Extract the (X, Y) coordinate from the center of the cell holding the provided text.  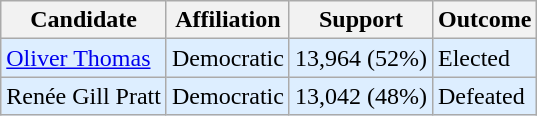
Oliver Thomas (84, 58)
13,964 (52%) (360, 58)
13,042 (48%) (360, 96)
Outcome (484, 20)
Defeated (484, 96)
Candidate (84, 20)
Support (360, 20)
Renée Gill Pratt (84, 96)
Affiliation (228, 20)
Elected (484, 58)
